Pinpoint the cell where the given text exists, returning its (x, y) midpoint coordinate. 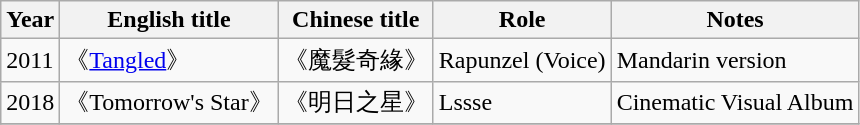
《Tangled》 (169, 60)
Mandarin version (735, 60)
Cinematic Visual Album (735, 102)
Year (30, 20)
Chinese title (356, 20)
Rapunzel (Voice) (522, 60)
《明日之星》 (356, 102)
2018 (30, 102)
《Tomorrow's Star》 (169, 102)
Role (522, 20)
Lssse (522, 102)
2011 (30, 60)
Notes (735, 20)
《魔髮奇緣》 (356, 60)
English title (169, 20)
